Find where the given text appears and provide that cell's center as [x, y] coordinate. 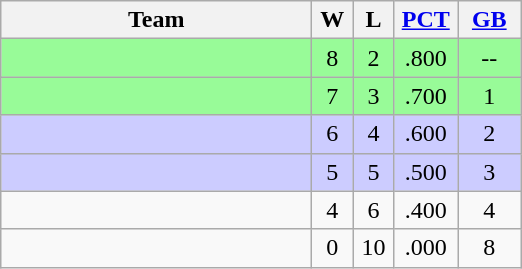
-- [490, 58]
.400 [426, 210]
.500 [426, 172]
.700 [426, 96]
.800 [426, 58]
0 [332, 248]
7 [332, 96]
10 [374, 248]
PCT [426, 20]
.600 [426, 134]
W [332, 20]
Team [156, 20]
GB [490, 20]
1 [490, 96]
.000 [426, 248]
L [374, 20]
